From the cell containing the given text, extract its center point as [X, Y] coordinate. 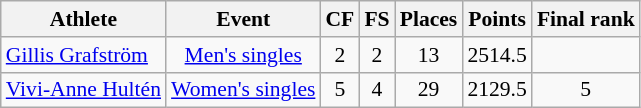
Places [429, 19]
CF [340, 19]
FS [376, 19]
Gillis Grafström [84, 55]
Points [496, 19]
13 [429, 55]
4 [376, 90]
Women's singles [243, 90]
29 [429, 90]
2129.5 [496, 90]
2514.5 [496, 55]
Men's singles [243, 55]
Final rank [586, 19]
Vivi-Anne Hultén [84, 90]
Athlete [84, 19]
Event [243, 19]
